For the text-containing cell, return its midpoint in (x, y) coordinate format. 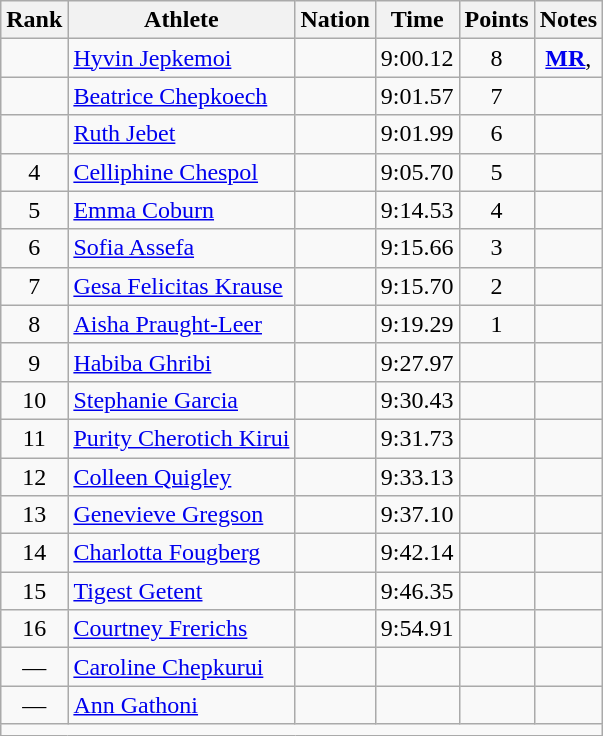
Notes (568, 20)
16 (34, 629)
9:00.12 (417, 58)
9:19.29 (417, 324)
15 (34, 591)
Purity Cherotich Kirui (182, 438)
Emma Coburn (182, 210)
Habiba Ghribi (182, 362)
9:31.73 (417, 438)
9:05.70 (417, 172)
13 (34, 515)
9:30.43 (417, 400)
9:01.99 (417, 134)
1 (496, 324)
9:54.91 (417, 629)
Stephanie Garcia (182, 400)
9:15.66 (417, 248)
11 (34, 438)
Gesa Felicitas Krause (182, 286)
Genevieve Gregson (182, 515)
Aisha Praught-Leer (182, 324)
Nation (335, 20)
Courtney Frerichs (182, 629)
Ann Gathoni (182, 705)
9:14.53 (417, 210)
MR, (568, 58)
9:27.97 (417, 362)
Sofia Assefa (182, 248)
9:46.35 (417, 591)
Rank (34, 20)
Beatrice Chepkoech (182, 96)
9 (34, 362)
3 (496, 248)
Hyvin Jepkemoi (182, 58)
9:37.10 (417, 515)
Athlete (182, 20)
12 (34, 477)
2 (496, 286)
9:42.14 (417, 553)
9:01.57 (417, 96)
Colleen Quigley (182, 477)
Points (496, 20)
9:15.70 (417, 286)
9:33.13 (417, 477)
Tigest Getent (182, 591)
14 (34, 553)
Charlotta Fougberg (182, 553)
Ruth Jebet (182, 134)
10 (34, 400)
Time (417, 20)
Caroline Chepkurui (182, 667)
Celliphine Chespol (182, 172)
